Identify which cell holds the provided text, then report its (X, Y) central coordinate. 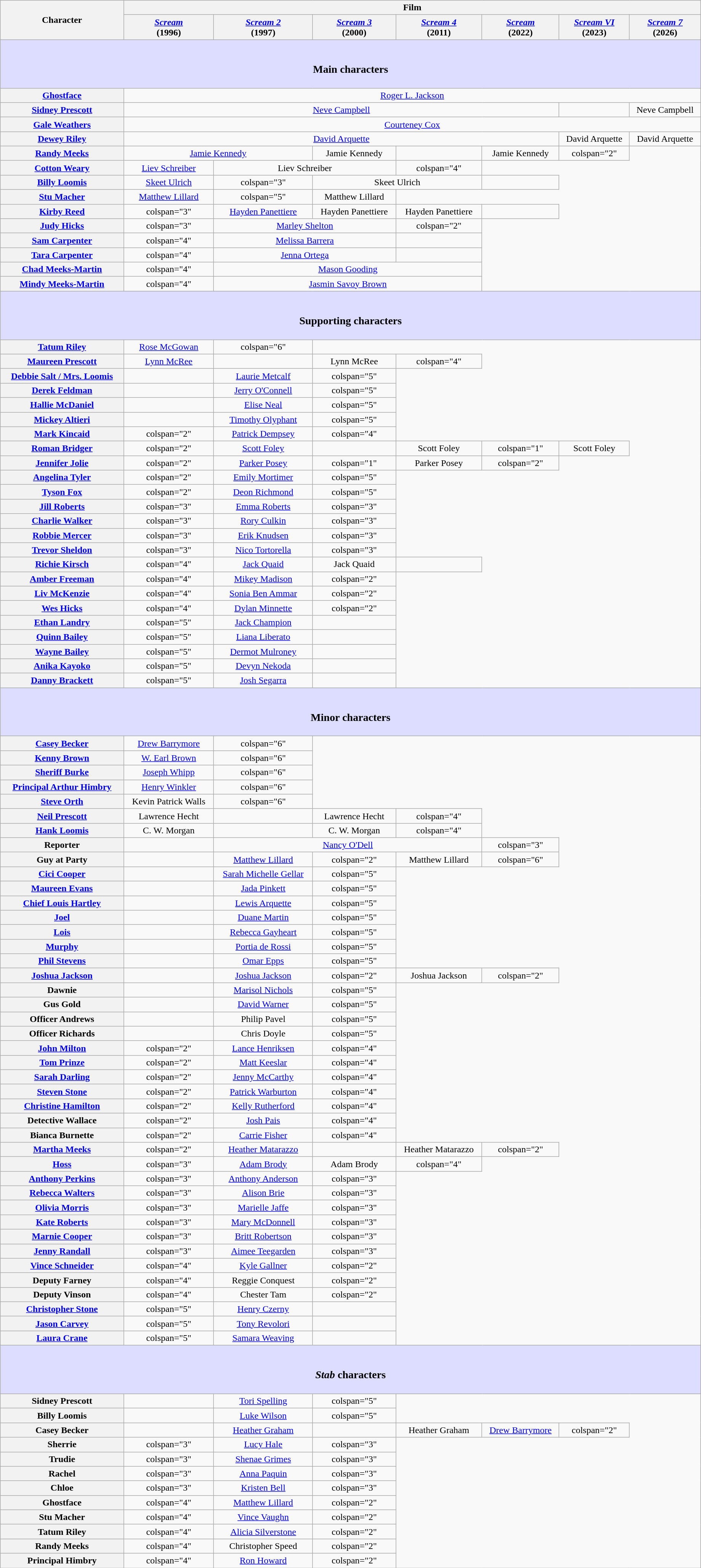
Quinn Bailey (62, 637)
Melissa Barrera (305, 240)
Debbie Salt / Mrs. Loomis (62, 376)
Chloe (62, 1488)
Tara Carpenter (62, 255)
Ron Howard (263, 1560)
Robbie Mercer (62, 535)
Joel (62, 918)
Kevin Patrick Walls (168, 801)
Laura Crane (62, 1338)
Christopher Stone (62, 1309)
Maureen Evans (62, 889)
Omar Epps (263, 961)
Lucy Hale (263, 1445)
Rose McGowan (168, 347)
Dylan Minnette (263, 608)
Olivia Morris (62, 1208)
Angelina Tyler (62, 477)
Jerry O'Connell (263, 390)
Liv McKenzie (62, 593)
Laurie Metcalf (263, 376)
Film (412, 8)
Tony Revolori (263, 1323)
Scream VI(2023) (594, 27)
Devyn Nekoda (263, 666)
Rebecca Walters (62, 1193)
Henry Czerny (263, 1309)
Mickey Altieri (62, 420)
Officer Andrews (62, 1019)
Jasmin Savoy Brown (348, 284)
Roger L. Jackson (412, 95)
Josh Segarra (263, 681)
Derek Feldman (62, 390)
Scream(1996) (168, 27)
Liana Liberato (263, 637)
Maureen Prescott (62, 361)
Bianca Burnette (62, 1135)
Alison Brie (263, 1193)
Mikey Madison (263, 579)
Christine Hamilton (62, 1106)
Jenny Randall (62, 1251)
Richie Kirsch (62, 564)
Phil Stevens (62, 961)
Danny Brackett (62, 681)
Anna Paquin (263, 1474)
Jason Carvey (62, 1323)
Wayne Bailey (62, 651)
Josh Pais (263, 1121)
Emily Mortimer (263, 477)
Nico Tortorella (263, 550)
Deputy Farney (62, 1280)
Chester Tam (263, 1294)
Marley Shelton (305, 226)
Reporter (62, 845)
Marielle Jaffe (263, 1208)
Patrick Dempsey (263, 434)
Ethan Landry (62, 622)
Samara Weaving (263, 1338)
Elise Neal (263, 405)
Emma Roberts (263, 506)
Jada Pinkett (263, 889)
Hallie McDaniel (62, 405)
Timothy Olyphant (263, 420)
Alicia Silverstone (263, 1531)
Portia de Rossi (263, 947)
Sonia Ben Ammar (263, 593)
Jennifer Jolie (62, 463)
Tom Prinze (62, 1062)
Luke Wilson (263, 1416)
Rachel (62, 1474)
Martha Meeks (62, 1150)
Deputy Vinson (62, 1294)
Britt Robertson (263, 1236)
Minor characters (351, 712)
Chief Louis Hartley (62, 903)
Gus Gold (62, 1004)
Christopher Speed (263, 1546)
Trudie (62, 1459)
Kyle Gallner (263, 1265)
Jenna Ortega (305, 255)
Guy at Party (62, 859)
Scream 4(2011) (439, 27)
Carrie Fisher (263, 1135)
Patrick Warburton (263, 1091)
John Milton (62, 1048)
Marnie Cooper (62, 1236)
Wes Hicks (62, 608)
Kate Roberts (62, 1222)
Scream 3(2000) (354, 27)
Anthony Perkins (62, 1179)
Mary McDonnell (263, 1222)
Lois (62, 932)
Kristen Bell (263, 1488)
Mason Gooding (348, 269)
Aimee Teegarden (263, 1251)
Kelly Rutherford (263, 1106)
Principal Arthur Himbry (62, 787)
Roman Bridger (62, 448)
Chris Doyle (263, 1033)
Character (62, 20)
Supporting characters (351, 316)
Chad Meeks-Martin (62, 269)
Steve Orth (62, 801)
Officer Richards (62, 1033)
Main characters (351, 64)
Stab characters (351, 1369)
Steven Stone (62, 1091)
Gale Weathers (62, 124)
Nancy O'Dell (348, 845)
Jill Roberts (62, 506)
Vince Vaughn (263, 1517)
Cotton Weary (62, 168)
Lance Henriksen (263, 1048)
Mindy Meeks-Martin (62, 284)
Lewis Arquette (263, 903)
Philip Pavel (263, 1019)
Dawnie (62, 990)
Mark Kincaid (62, 434)
Deon Richmond (263, 492)
Sarah Michelle Gellar (263, 874)
Judy Hicks (62, 226)
Reggie Conquest (263, 1280)
Murphy (62, 947)
Jenny McCarthy (263, 1077)
Sherrie (62, 1445)
Trevor Sheldon (62, 550)
Scream 2(1997) (263, 27)
W. Earl Brown (168, 758)
Joseph Whipp (168, 772)
Charlie Walker (62, 521)
Rory Culkin (263, 521)
Matt Keeslar (263, 1062)
Sarah Darling (62, 1077)
Scream 7(2026) (665, 27)
Sam Carpenter (62, 240)
Anthony Anderson (263, 1179)
Amber Freeman (62, 579)
Courteney Cox (412, 124)
Principal Himbry (62, 1560)
David Warner (263, 1004)
Erik Knudsen (263, 535)
Dewey Riley (62, 139)
Neil Prescott (62, 816)
Detective Wallace (62, 1121)
Jack Champion (263, 622)
Kirby Reed (62, 211)
Hank Loomis (62, 830)
Dermot Mulroney (263, 651)
Henry Winkler (168, 787)
Scream(2022) (521, 27)
Hoss (62, 1164)
Tyson Fox (62, 492)
Sheriff Burke (62, 772)
Rebecca Gayheart (263, 932)
Shenae Grimes (263, 1459)
Kenny Brown (62, 758)
Duane Martin (263, 918)
Cici Cooper (62, 874)
Tori Spelling (263, 1401)
Marisol Nichols (263, 990)
Anika Kayoko (62, 666)
Vince Schneider (62, 1265)
